Provide the (x, y) coordinate of the cell's center where the given text is located.  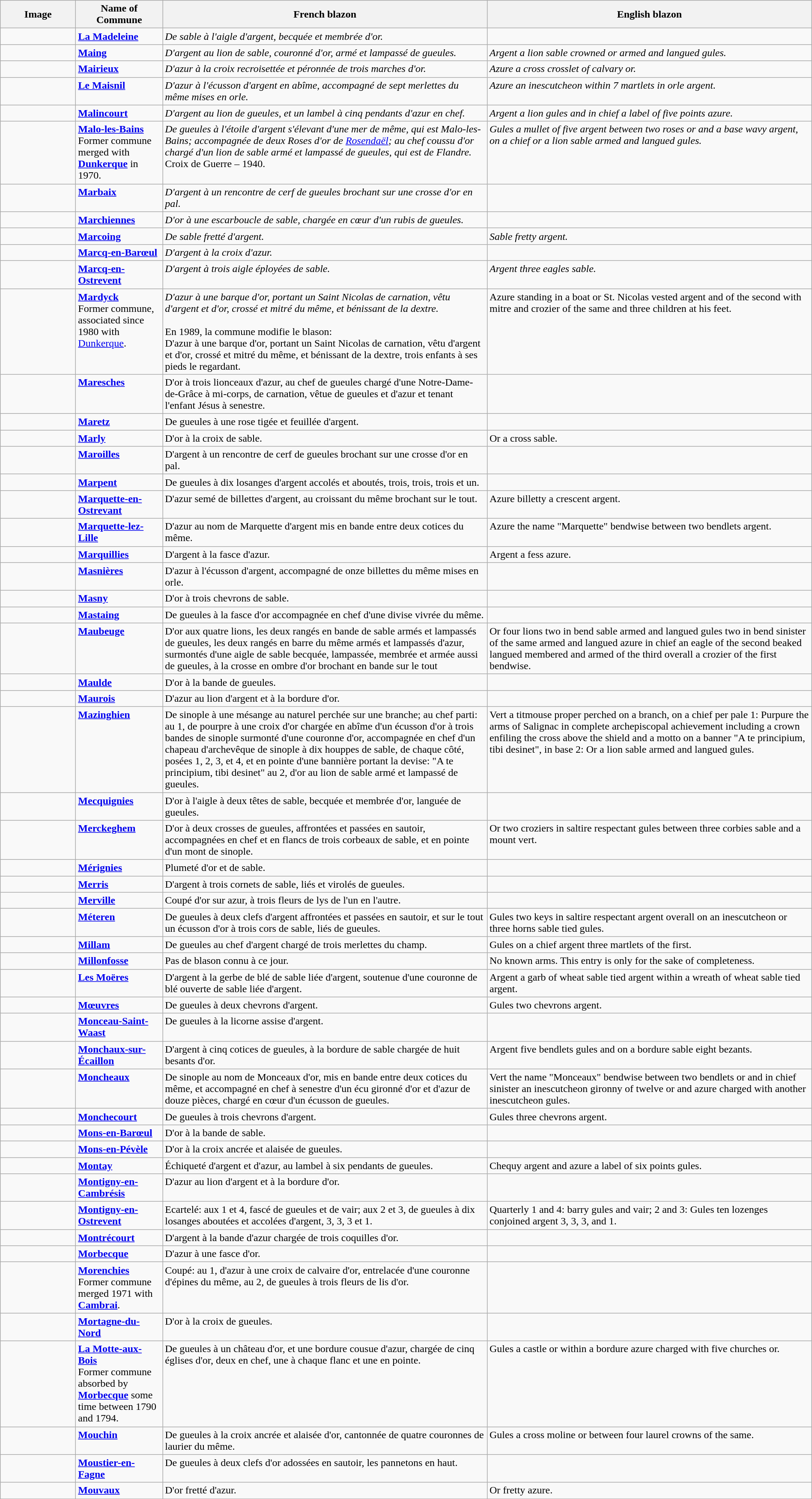
Maulde (119, 682)
Millam (119, 945)
D'azur à la croix recroisettée et péronnée de trois marches d'or. (325, 69)
Plumeté d'or et de sable. (325, 868)
Méteren (119, 923)
De sable fretté d'argent. (325, 236)
D'or à la croix de sable. (325, 438)
D'azur au nom de Marquette d'argent mis en bande entre deux cotices du même. (325, 532)
De gueules à deux chevrons d'argent. (325, 1005)
D'argent au lion de gueules, et un lambel à cinq pendants d'azur en chef. (325, 113)
Or a cross sable. (649, 438)
Moncheaux (119, 1089)
Morbecque (119, 1254)
Monceau-Saint-Waast (119, 1027)
Chequy argent and azure a label of six points gules. (649, 1166)
Quarterly 1 and 4: barry gules and vair; 2 and 3: Gules ten lozenges conjoined argent 3, 3, 3, and 1. (649, 1216)
Name of Commune (119, 15)
Montigny-en-Cambrésis (119, 1188)
D'argent à trois aigle éployées de sable. (325, 274)
D'or fretté d'azur. (325, 1490)
Maretz (119, 422)
Mortagne-du-Nord (119, 1327)
De gueules à deux clefs d'argent affrontées et passées en sautoir, et sur le tout un écusson d'or à trois cors de sable, liés de gueules. (325, 923)
D'or à la croix de gueules. (325, 1327)
Argent a lion gules and in chief a label of five points azure. (649, 113)
Marchiennes (119, 220)
Marquette-lez-Lille (119, 532)
Marbaix (119, 198)
Argent a fess azure. (649, 554)
Maing (119, 53)
Azure an inescutcheon within 7 martlets in orle argent. (649, 91)
Les Moëres (119, 983)
Or fretty azure. (649, 1490)
Marly (119, 438)
D'or à la bande de gueules. (325, 682)
Image (38, 15)
De gueules à dix losanges d'argent accolés et aboutés, trois, trois, trois et un. (325, 482)
D'argent à la fasce d'azur. (325, 554)
Merris (119, 884)
MorenchiesFormer commune merged 1971 with Cambrai. (119, 1288)
Argent five bendlets gules and on a bordure sable eight bezants. (649, 1055)
D'argent à la gerbe de blé de sable liée d'argent, soutenue d'une couronne de blé ouverte de sable liée d'argent. (325, 983)
D'argent à trois cornets de sable, liés et virolés de gueules. (325, 884)
Gules three chevrons argent. (649, 1116)
Mecquignies (119, 806)
Masny (119, 598)
Mastaing (119, 615)
Coupé: au 1, d'azur à une croix de calvaire d'or, entrelacée d'une couronne d'épines du même, au 2, de gueules à trois fleurs de lis d'or. (325, 1288)
Maroilles (119, 460)
Montrécourt (119, 1238)
Coupé d'or sur azur, à trois fleurs de lys de l'un en l'autre. (325, 901)
Or two croziers in saltire respectant gules between three corbies sable and a mount vert. (649, 840)
Argent a garb of wheat sable tied argent within a wreath of wheat sable tied argent. (649, 983)
Montigny-en-Ostrevent (119, 1216)
Gules a cross moline or between four laurel crowns of the same. (649, 1440)
No known arms. This entry is only for the sake of completeness. (649, 961)
Marcoing (119, 236)
Mons-en-Pévèle (119, 1149)
Azure a cross crosslet of calvary or. (649, 69)
Merckeghem (119, 840)
English blazon (649, 15)
Argent three eagles sable. (649, 274)
De gueules à une rose tigée et feuillée d'argent. (325, 422)
Marquette-en-Ostrevant (119, 505)
Maurois (119, 698)
D'azur semé de billettes d'argent, au croissant du même brochant sur le tout. (325, 505)
Marcq-en-Ostrevent (119, 274)
Mons-en-Barœul (119, 1133)
Mouvaux (119, 1490)
De gueules à la croix ancrée et alaisée d'or, cantonnée de quatre couronnes de laurier du même. (325, 1440)
De gueules à deux clefs d'or adossées en sautoir, les pannetons en haut. (325, 1469)
Maubeuge (119, 649)
De gueules à la licorne assise d'argent. (325, 1027)
Pas de blason connu à ce jour. (325, 961)
D'or à la croix ancrée et alaisée de gueules. (325, 1149)
Gules a castle or within a bordure azure charged with five churches or. (649, 1384)
La Motte-aux-BoisFormer commune absorbed by Morbecque some time between 1790 and 1794. (119, 1384)
D'azur à une fasce d'or. (325, 1254)
De gueules à la fasce d'or accompagnée en chef d'une divise vivrée du même. (325, 615)
Moustier-en-Fagne (119, 1469)
Azure standing in a boat or St. Nicolas vested argent and of the second with mitre and crozier of the same and three children at his feet. (649, 332)
Gules two keys in saltire respectant argent overall on an inescutcheon or three horns sable tied gules. (649, 923)
Marpent (119, 482)
French blazon (325, 15)
Merville (119, 901)
Maresches (119, 394)
D'or à l'aigle à deux têtes de sable, becquée et membrée d'or, languée de gueules. (325, 806)
La Madeleine (119, 36)
D'argent à cinq cotices de gueules, à la bordure de sable chargée de huit besants d'or. (325, 1055)
Azure billetty a crescent argent. (649, 505)
Ecartelé: aux 1 et 4, fascé de gueules et de vair; aux 2 et 3, de gueules à dix losanges aboutées et accolées d'argent, 3, 3, 3 et 1. (325, 1216)
Monchaux-sur-Écaillon (119, 1055)
Argent a lion sable crowned or armed and langued gules. (649, 53)
Gules two chevrons argent. (649, 1005)
Mazinghien (119, 749)
De gueules au chef d'argent chargé de trois merlettes du champ. (325, 945)
D'argent à la bande d'azur chargée de trois coquilles d'or. (325, 1238)
MardyckFormer commune, associated since 1980 with Dunkerque. (119, 332)
Le Maisnil (119, 91)
Malincourt (119, 113)
Marquillies (119, 554)
D'azur à l'écusson d'argent en abîme, accompagné de sept merlettes du même mises en orle. (325, 91)
Monchecourt (119, 1116)
Mœuvres (119, 1005)
Échiqueté d'argent et d'azur, au lambel à six pendants de gueules. (325, 1166)
Montay (119, 1166)
Marcq-en-Barœul (119, 252)
Mairieux (119, 69)
De gueules à un château d'or, et une bordure cousue d'azur, chargée de cinq églises d'or, deux en chef, une à chaque flanc et une en pointe. (325, 1384)
Mouchin (119, 1440)
D'or à la bande de sable. (325, 1133)
D'azur à l'écusson d'argent, accompagné de onze billettes du même mises en orle. (325, 577)
D'argent au lion de sable, couronné d'or, armé et lampassé de gueules. (325, 53)
De sable à l'aigle d'argent, becquée et membrée d'or. (325, 36)
D'or à trois chevrons de sable. (325, 598)
Sable fretty argent. (649, 236)
De gueules à trois chevrons d'argent. (325, 1116)
D'argent à la croix d'azur. (325, 252)
Mérignies (119, 868)
Azure the name "Marquette" bendwise between two bendlets argent. (649, 532)
D'or à une escarboucle de sable, chargée en cœur d'un rubis de gueules. (325, 220)
Masnières (119, 577)
Gules a mullet of five argent between two roses or and a base wavy argent, on a chief or a lion sable armed and langued gules. (649, 153)
Malo-les-BainsFormer commune merged with Dunkerque in 1970. (119, 153)
Gules on a chief argent three martlets of the first. (649, 945)
Millonfosse (119, 961)
